For the text-containing cell, return its midpoint in [x, y] coordinate format. 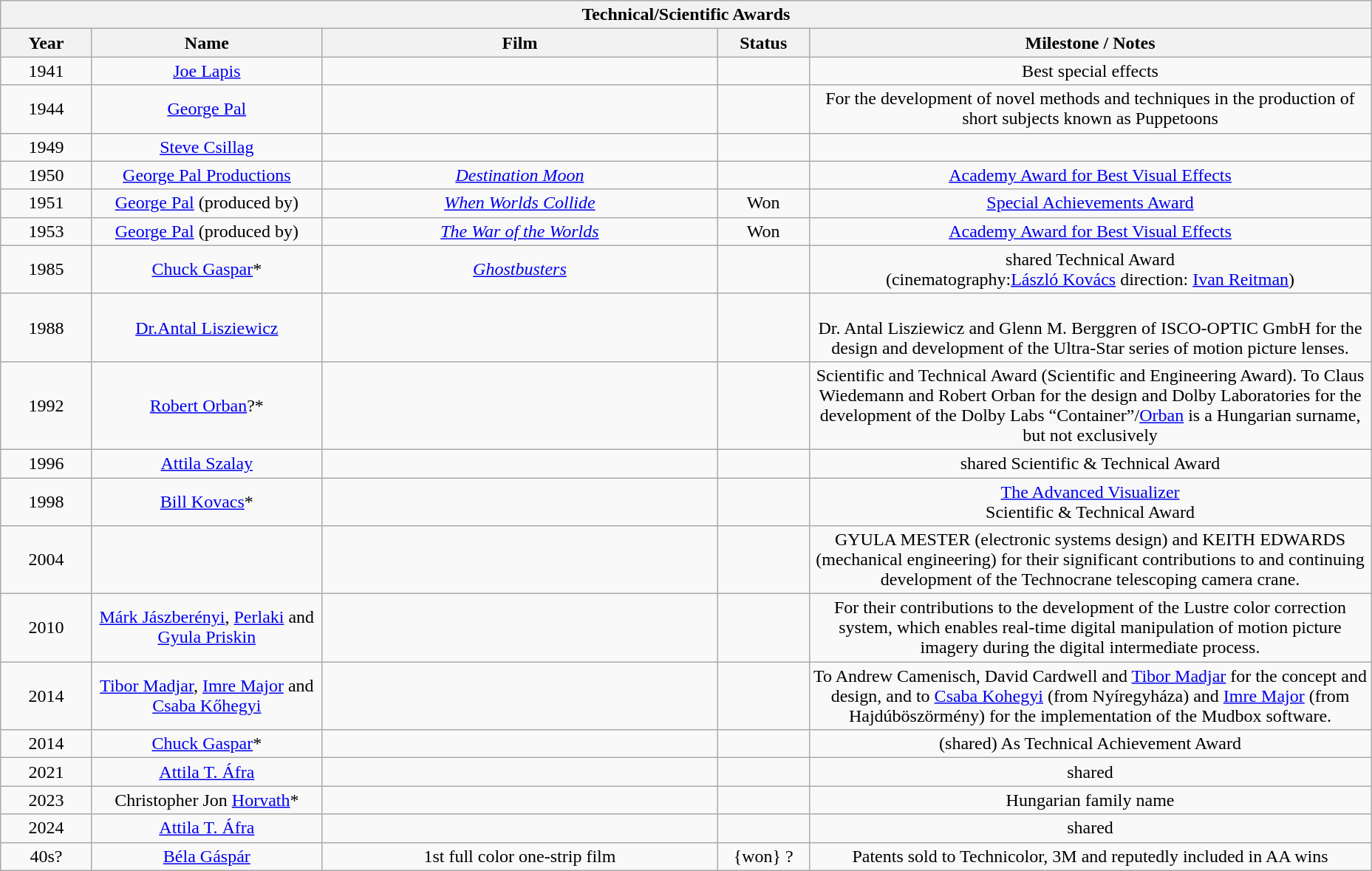
Ghostbusters [519, 269]
Christopher Jon Horvath* [207, 800]
(shared) As Technical Achievement Award [1091, 744]
Status [763, 43]
Béla Gáspár [207, 856]
Hungarian family name [1091, 800]
Dr.Antal Lisziewicz [207, 327]
1992 [47, 405]
2004 [47, 560]
Year [47, 43]
1985 [47, 269]
1st full color one-strip film [519, 856]
1998 [47, 501]
Steve Csillag [207, 147]
Film [519, 43]
George Pal [207, 109]
1953 [47, 231]
Tibor Madjar, Imre Major and Csaba Kőhegyi [207, 696]
Special Achievements Award [1091, 203]
Dr. Antal Lisziewicz and Glenn M. Berggren of ISCO-OPTIC GmbH for the design and development of the Ultra-Star series of motion picture lenses. [1091, 327]
Joe Lapis [207, 71]
Destination Moon [519, 175]
Márk Jászberényi, Perlaki and Gyula Priskin [207, 628]
shared Technical Award(cinematography:László Kovács direction: Ivan Reitman) [1091, 269]
When Worlds Collide [519, 203]
2010 [47, 628]
1950 [47, 175]
shared Scientific & Technical Award [1091, 463]
40s? [47, 856]
1944 [47, 109]
1996 [47, 463]
Robert Orban?* [207, 405]
Milestone / Notes [1091, 43]
The Advanced VisualizerScientific & Technical Award [1091, 501]
2021 [47, 772]
1941 [47, 71]
Attila Szalay [207, 463]
Name [207, 43]
Bill Kovacs* [207, 501]
Patents sold to Technicolor, 3M and reputedly included in AA wins [1091, 856]
{won} ? [763, 856]
The War of the Worlds [519, 231]
Technical/Scientific Awards [686, 15]
2024 [47, 828]
2023 [47, 800]
For the development of novel methods and techniques in the production of short subjects known as Puppetoons [1091, 109]
1988 [47, 327]
1949 [47, 147]
George Pal Productions [207, 175]
Best special effects [1091, 71]
1951 [47, 203]
